Search for the cell housing the specified text and yield its [x, y] center coordinate. 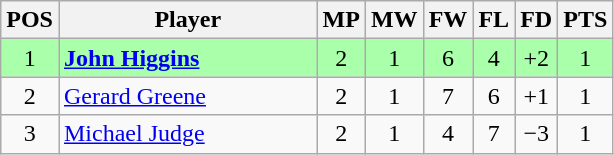
Player [188, 20]
3 [30, 134]
MW [394, 20]
FL [494, 20]
+1 [536, 96]
+2 [536, 58]
FD [536, 20]
PTS [586, 20]
John Higgins [188, 58]
Michael Judge [188, 134]
POS [30, 20]
MP [341, 20]
FW [448, 20]
−3 [536, 134]
Gerard Greene [188, 96]
